Return the [x, y] coordinate for the center point of the cell that contains the specified text.  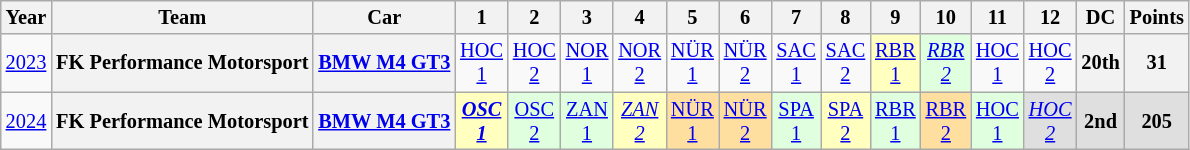
SPA1 [796, 121]
2nd [1100, 121]
DC [1100, 17]
20th [1100, 63]
3 [588, 17]
SPA2 [846, 121]
9 [895, 17]
12 [1050, 17]
2 [534, 17]
2023 [26, 63]
Points [1157, 17]
6 [746, 17]
NOR2 [640, 63]
8 [846, 17]
1 [482, 17]
4 [640, 17]
10 [946, 17]
OSC1 [482, 121]
205 [1157, 121]
Year [26, 17]
11 [998, 17]
ZAN1 [588, 121]
2024 [26, 121]
7 [796, 17]
31 [1157, 63]
Car [384, 17]
NOR1 [588, 63]
OSC2 [534, 121]
Team [182, 17]
ZAN2 [640, 121]
SAC1 [796, 63]
5 [692, 17]
SAC2 [846, 63]
